Find where the given text appears and provide that cell's center as (x, y) coordinate. 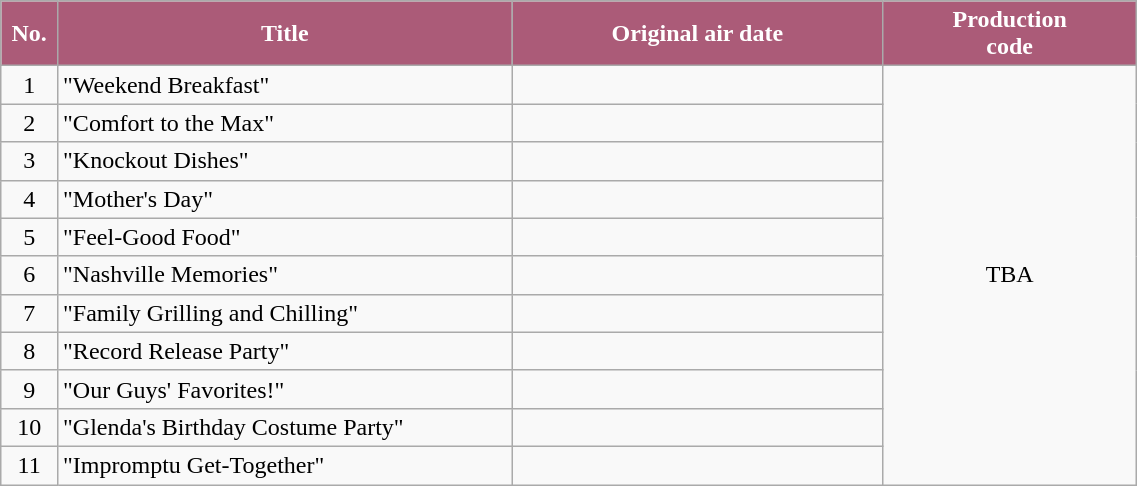
9 (30, 389)
"Comfort to the Max" (285, 123)
No. (30, 34)
Original air date (698, 34)
2 (30, 123)
"Family Grilling and Chilling" (285, 313)
4 (30, 199)
TBA (1010, 276)
"Mother's Day" (285, 199)
"Knockout Dishes" (285, 161)
8 (30, 351)
5 (30, 237)
7 (30, 313)
"Glenda's Birthday Costume Party" (285, 427)
6 (30, 275)
Productioncode (1010, 34)
Title (285, 34)
"Record Release Party" (285, 351)
11 (30, 465)
"Feel-Good Food" (285, 237)
"Weekend Breakfast" (285, 85)
3 (30, 161)
"Nashville Memories" (285, 275)
10 (30, 427)
1 (30, 85)
"Our Guys' Favorites!" (285, 389)
"Impromptu Get-Together" (285, 465)
